Search for the cell housing the specified text and yield its (x, y) center coordinate. 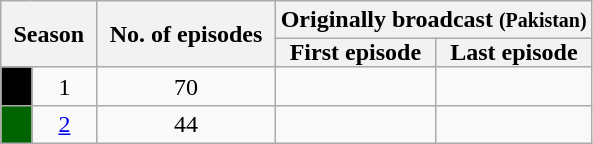
Originally broadcast (Pakistan) (434, 20)
Season (49, 34)
No. of episodes (186, 34)
70 (186, 86)
First episode (356, 53)
2 (64, 124)
44 (186, 124)
1 (64, 86)
Last episode (514, 53)
